Search for the cell housing the specified text and yield its [X, Y] center coordinate. 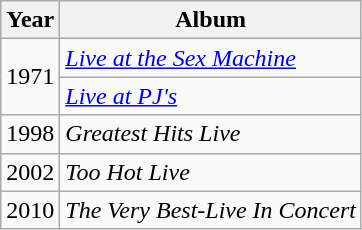
2010 [30, 210]
Live at PJ's [211, 96]
Too Hot Live [211, 172]
The Very Best-Live In Concert [211, 210]
Album [211, 20]
1998 [30, 134]
Live at the Sex Machine [211, 58]
1971 [30, 77]
Year [30, 20]
Greatest Hits Live [211, 134]
2002 [30, 172]
